Find where the given text appears and provide that cell's center as [X, Y] coordinate. 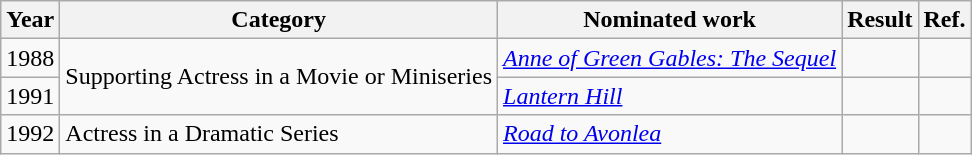
1988 [30, 58]
Actress in a Dramatic Series [279, 134]
Result [880, 20]
Nominated work [670, 20]
Category [279, 20]
Supporting Actress in a Movie or Miniseries [279, 77]
Year [30, 20]
Anne of Green Gables: The Sequel [670, 58]
Ref. [944, 20]
1992 [30, 134]
Lantern Hill [670, 96]
Road to Avonlea [670, 134]
1991 [30, 96]
